Capture the cell that displays the provided text and extract its [x, y] central coordinate. 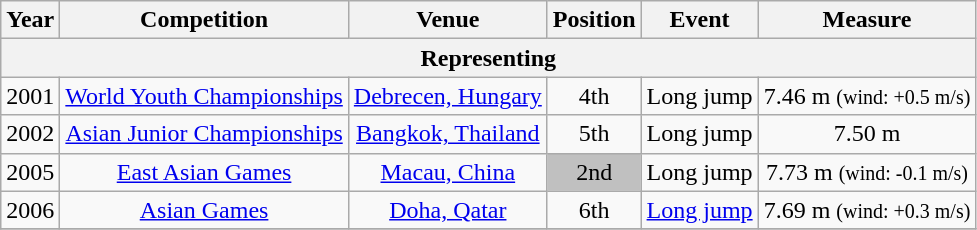
Doha, Qatar [448, 210]
5th [594, 134]
7.73 m (wind: -0.1 m/s) [867, 172]
2nd [594, 172]
Event [700, 20]
Competition [204, 20]
2005 [30, 172]
6th [594, 210]
7.46 m (wind: +0.5 m/s) [867, 96]
Representing [488, 58]
World Youth Championships [204, 96]
Position [594, 20]
7.69 m (wind: +0.3 m/s) [867, 210]
Asian Games [204, 210]
2001 [30, 96]
4th [594, 96]
Macau, China [448, 172]
Asian Junior Championships [204, 134]
Measure [867, 20]
Year [30, 20]
7.50 m [867, 134]
Venue [448, 20]
Bangkok, Thailand [448, 134]
2006 [30, 210]
East Asian Games [204, 172]
Debrecen, Hungary [448, 96]
2002 [30, 134]
